Scan for the cell matching the given text and deliver its [x, y] coordinate at center. 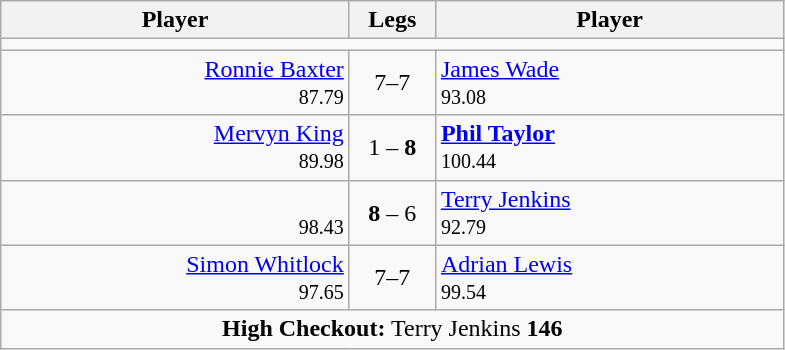
Simon Whitlock 97.65 [176, 278]
98.43 [176, 212]
Ronnie Baxter 87.79 [176, 82]
Terry Jenkins 92.79 [610, 212]
Legs [392, 20]
High Checkout: Terry Jenkins 146 [392, 329]
Adrian Lewis 99.54 [610, 278]
Phil Taylor 100.44 [610, 148]
1 – 8 [392, 148]
James Wade 93.08 [610, 82]
Mervyn King 89.98 [176, 148]
8 – 6 [392, 212]
